Capture the cell that displays the provided text and extract its [X, Y] central coordinate. 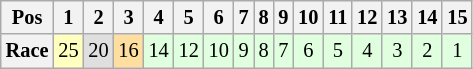
25 [68, 51]
15 [457, 17]
20 [98, 51]
Race [28, 51]
16 [129, 51]
11 [338, 17]
Pos [28, 17]
13 [397, 17]
